For the text-containing cell, return its midpoint in [X, Y] coordinate format. 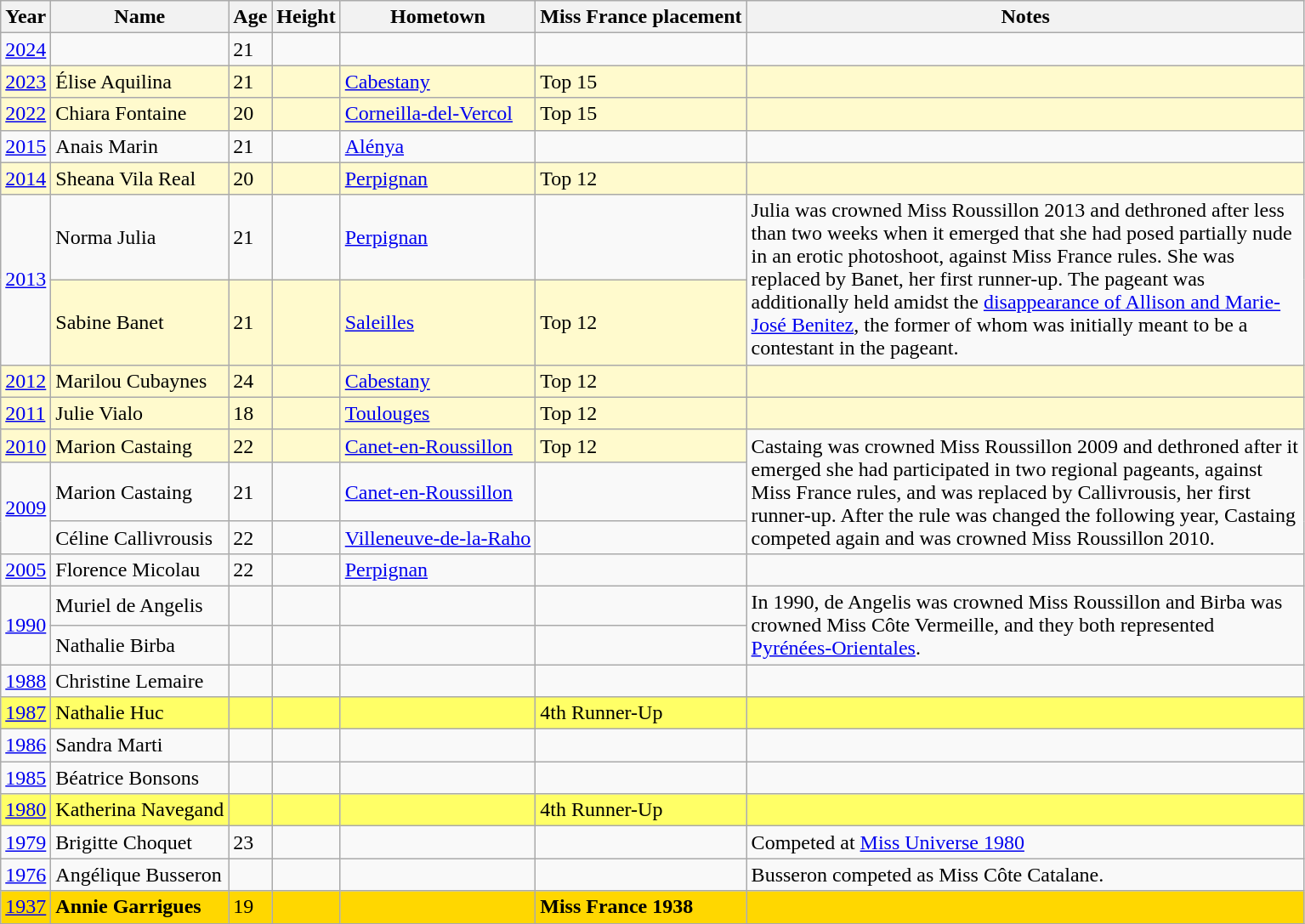
Norma Julia [139, 237]
Age [250, 17]
Busseron competed as Miss Côte Catalane. [1025, 875]
In 1990, de Angelis was crowned Miss Roussillon and Birba was crowned Miss Côte Vermeille, and they both represented Pyrénées-Orientales. [1025, 625]
Chiara Fontaine [139, 114]
Corneilla-del-Vercol [438, 114]
2015 [26, 146]
Notes [1025, 17]
23 [250, 842]
Muriel de Angelis [139, 605]
2013 [26, 280]
19 [250, 907]
2014 [26, 179]
Year [26, 17]
1985 [26, 778]
Brigitte Choquet [139, 842]
1979 [26, 842]
Name [139, 17]
Saleilles [438, 322]
Christine Lemaire [139, 681]
1987 [26, 713]
Alénya [438, 146]
24 [250, 381]
2005 [26, 570]
2011 [26, 413]
2009 [26, 507]
1937 [26, 907]
2024 [26, 49]
Julie Vialo [139, 413]
Béatrice Bonsons [139, 778]
Competed at Miss Universe 1980 [1025, 842]
18 [250, 413]
1980 [26, 810]
Sandra Marti [139, 745]
Hometown [438, 17]
Florence Micolau [139, 570]
1986 [26, 745]
Toulouges [438, 413]
Marilou Cubaynes [139, 381]
Annie Garrigues [139, 907]
Nathalie Huc [139, 713]
2010 [26, 445]
Céline Callivrousis [139, 537]
Katherina Navegand [139, 810]
1976 [26, 875]
1988 [26, 681]
Miss France placement [641, 17]
2023 [26, 82]
Angélique Busseron [139, 875]
2012 [26, 381]
Miss France 1938 [641, 907]
Élise Aquilina [139, 82]
Height [306, 17]
Villeneuve-de-la-Raho [438, 537]
Anais Marin [139, 146]
Nathalie Birba [139, 644]
2022 [26, 114]
Sheana Vila Real [139, 179]
1990 [26, 625]
Sabine Banet [139, 322]
